For the text-containing cell, return its midpoint in [X, Y] coordinate format. 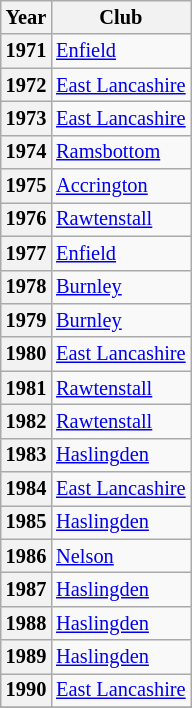
Ramsbottom [120, 152]
1978 [26, 287]
Club [120, 17]
1985 [26, 522]
1971 [26, 51]
1989 [26, 657]
Year [26, 17]
1984 [26, 489]
1990 [26, 690]
1980 [26, 354]
1973 [26, 118]
1977 [26, 253]
1976 [26, 219]
1979 [26, 320]
1982 [26, 421]
1974 [26, 152]
Accrington [120, 186]
1983 [26, 455]
1988 [26, 623]
1975 [26, 186]
1986 [26, 556]
1981 [26, 388]
1972 [26, 85]
1987 [26, 589]
Nelson [120, 556]
